Search for the cell housing the specified text and yield its [x, y] center coordinate. 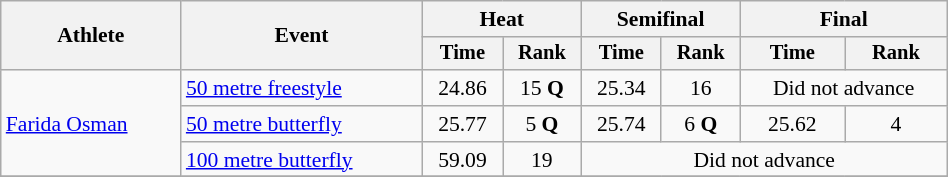
4 [896, 124]
Athlete [91, 36]
5 Q [542, 124]
50 metre freestyle [302, 88]
Semifinal [660, 19]
Did not advance [844, 88]
6 Q [700, 124]
15 Q [542, 88]
Final [844, 19]
50 metre butterfly [302, 124]
Event [302, 36]
24.86 [462, 88]
Heat [502, 19]
25.34 [621, 88]
25.62 [792, 124]
16 [700, 88]
Farida Osman [91, 124]
25.77 [462, 124]
25.74 [621, 124]
